Determine the (x, y) coordinate at the center of the cell enclosing the given text.  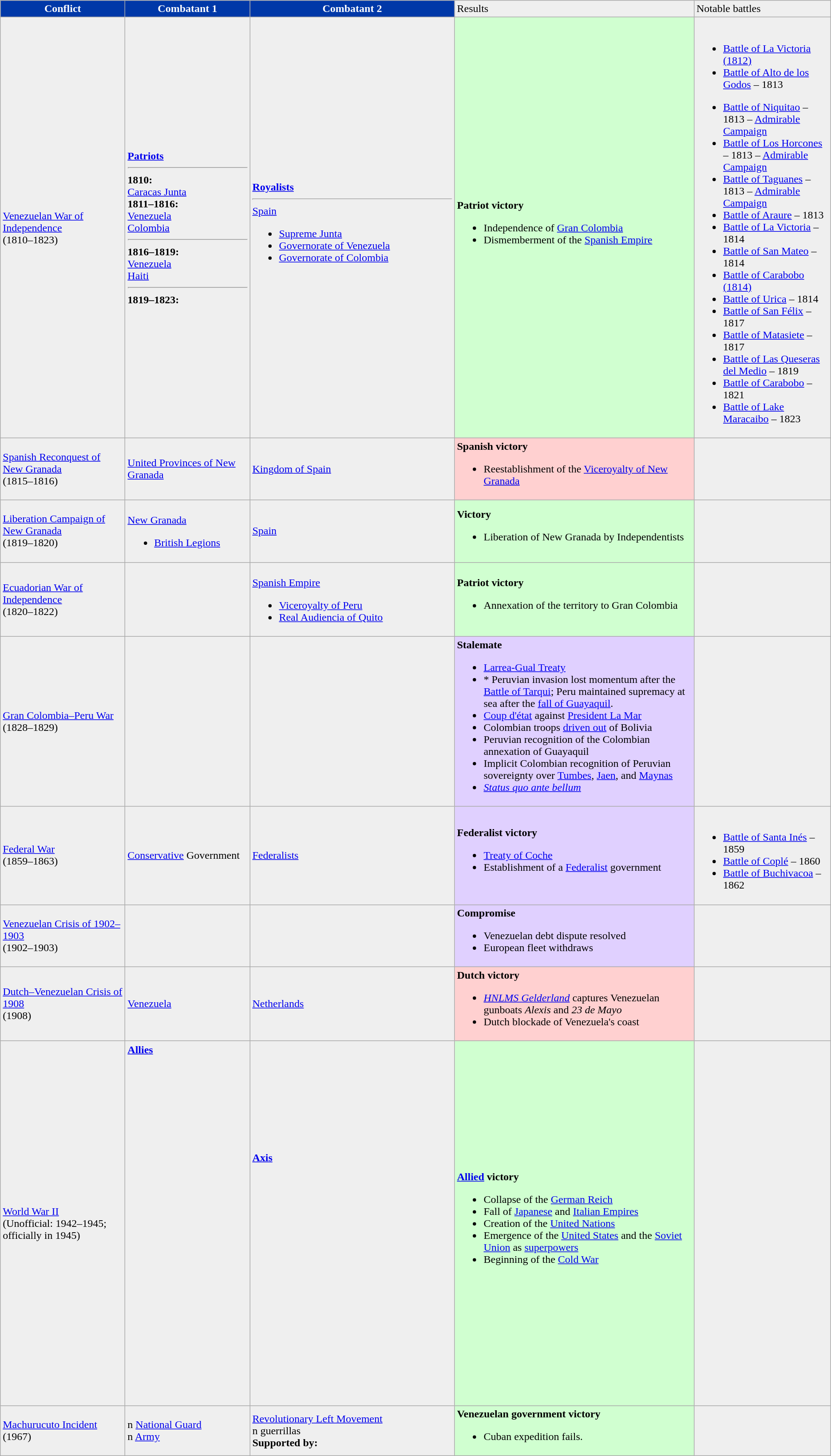
Conservative Government (187, 855)
Royalists Spain Supreme Junta Governorate of Venezuela Governorate of Colombia (352, 227)
Spain (352, 531)
Spanish victoryReestablishment of the Viceroyalty of New Granada (574, 469)
Federalist victoryTreaty of CocheEstablishment of a Federalist government (574, 855)
Venezuelan War of Independence(1810–1823) (63, 227)
Ecuadorian War of Independence(1820–1822) (63, 599)
CompromiseVenezuelan debt dispute resolvedEuropean fleet withdraws (574, 936)
United Provinces of New Granada (187, 469)
Axis (352, 1223)
Liberation Campaign of New Granada(1819–1820) (63, 531)
World War II(Unofficial: 1942–1945; officially in 1945) (63, 1223)
VictoryLiberation of New Granada by Independentists (574, 531)
Battle of Santa Inés – 1859Battle of Coplé – 1860Battle of Buchivacoa – 1862 (762, 855)
Revolutionary Left Movementn guerrillas Supported by: (352, 1431)
Netherlands (352, 1004)
Conflict (63, 9)
Results (574, 9)
Machurucuto Incident(1967) (63, 1431)
Notable battles (762, 9)
Patriot victoryAnnexation of the territory to Gran Colombia (574, 599)
Combatant 1 (187, 9)
Allies (187, 1223)
n National Guard n Army (187, 1431)
Spanish EmpireViceroyalty of PeruReal Audiencia of Quito (352, 599)
Federalists (352, 855)
Kingdom of Spain (352, 469)
Combatant 2 (352, 9)
Dutch victoryHNLMS Gelderland captures Venezuelan gunboats Alexis and 23 de MayoDutch blockade of Venezuela's coast (574, 1004)
Venezuelan Crisis of 1902–1903(1902–1903) (63, 936)
Patriot victoryIndependence of Gran ColombiaDismemberment of the Spanish Empire (574, 227)
Gran Colombia–Peru War(1828–1829) (63, 721)
Venezuela (187, 1004)
Federal War(1859–1863) (63, 855)
Patriots1810: Caracas Junta1811–1816: Venezuela Colombia1816–1819: Venezuela Haiti1819–1823: (187, 227)
New Granada British Legions (187, 531)
Spanish Reconquest of New Granada(1815–1816) (63, 469)
Dutch–Venezuelan Crisis of 1908(1908) (63, 1004)
Venezuelan government victoryCuban expedition fails. (574, 1431)
